Return (x, y) of the center of cell containing provided text 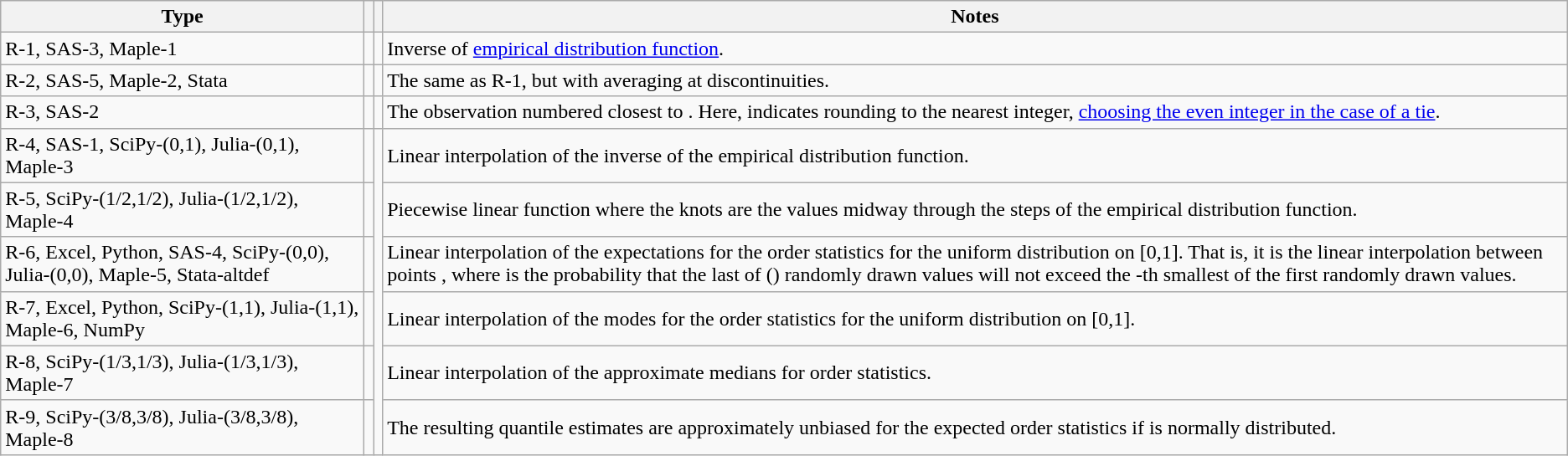
R‑7, Excel, Python, SciPy‑(1,1), Julia-(1,1), Maple‑6, NumPy (183, 318)
Linear interpolation of the inverse of the empirical distribution function. (975, 156)
The observation numbered closest to . Here, indicates rounding to the nearest integer, choosing the even integer in the case of a tie. (975, 112)
Linear interpolation of the approximate medians for order statistics. (975, 373)
The resulting quantile estimates are approximately unbiased for the expected order statistics if is normally distributed. (975, 427)
Linear interpolation of the modes for the order statistics for the uniform distribution on [0,1]. (975, 318)
Piecewise linear function where the knots are the values midway through the steps of the empirical distribution function. (975, 209)
R‑2, SAS‑5, Maple‑2, Stata (183, 80)
R‑8, SciPy‑(1/3,1/3), Julia‑(1/3,1/3), Maple‑7 (183, 373)
The same as R-1, but with averaging at discontinuities. (975, 80)
Notes (975, 17)
Inverse of empirical distribution function. (975, 49)
R‑5, SciPy‑(1/2,1/2), Julia‑(1/2,1/2), Maple‑4 (183, 209)
R‑1, SAS‑3, Maple‑1 (183, 49)
Type (183, 17)
R‑4, SAS‑1, SciPy‑(0,1), Julia‑(0,1), Maple‑3 (183, 156)
R‑9, SciPy‑(3/8,3/8), Julia‑(3/8,3/8), Maple‑8 (183, 427)
R‑6, Excel, Python, SAS‑4, SciPy‑(0,0), Julia-(0,0), Maple‑5, Stata‑altdef (183, 264)
R‑3, SAS‑2 (183, 112)
